Pinpoint the cell where the given text exists, returning its (X, Y) midpoint coordinate. 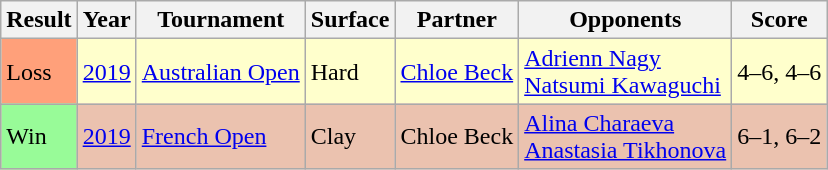
Australian Open (220, 72)
Opponents (626, 20)
French Open (220, 136)
Hard (350, 72)
Result (39, 20)
Loss (39, 72)
Score (780, 20)
Alina Charaeva Anastasia Tikhonova (626, 136)
Partner (457, 20)
4–6, 4–6 (780, 72)
Adrienn Nagy Natsumi Kawaguchi (626, 72)
Clay (350, 136)
6–1, 6–2 (780, 136)
Year (106, 20)
Tournament (220, 20)
Surface (350, 20)
Win (39, 136)
